Identify which cell holds the provided text, then report its [X, Y] central coordinate. 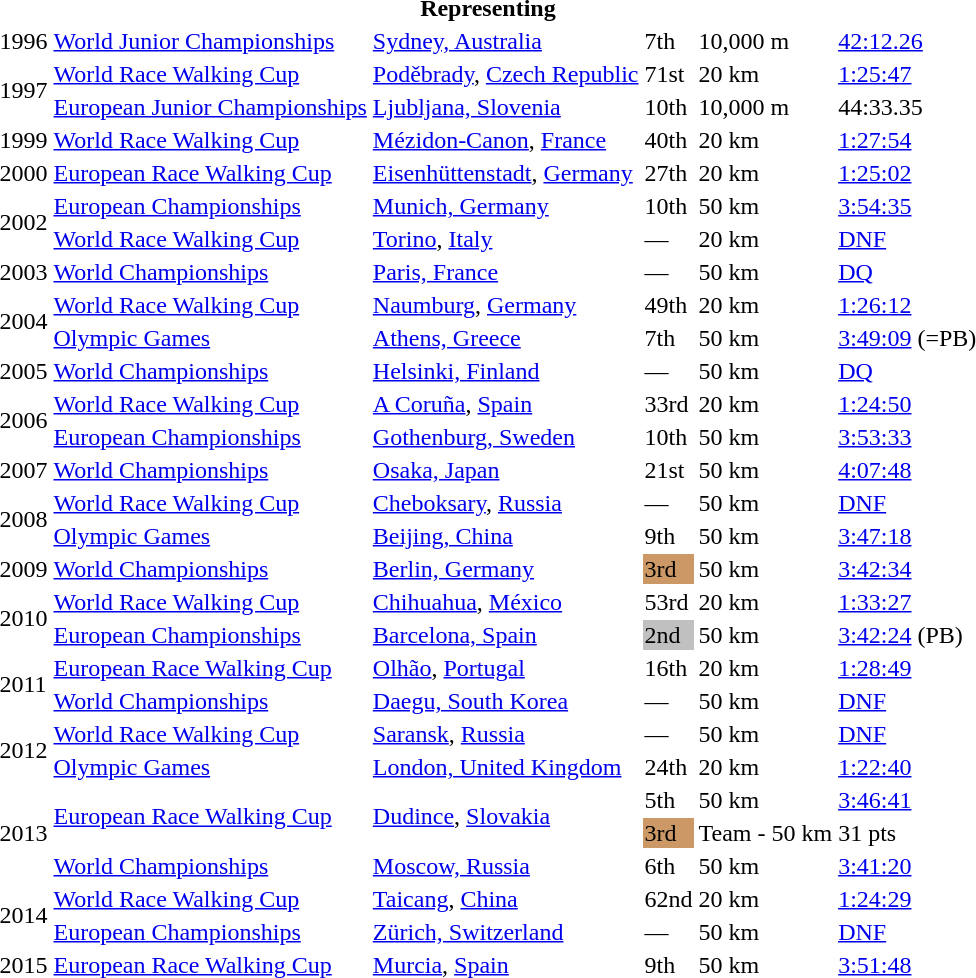
Olhão, Portugal [506, 668]
Sydney, Australia [506, 41]
A Coruña, Spain [506, 404]
Naumburg, Germany [506, 305]
Cheboksary, Russia [506, 503]
Chihuahua, México [506, 602]
Helsinki, Finland [506, 371]
53rd [668, 602]
40th [668, 140]
9th [668, 536]
Athens, Greece [506, 338]
Barcelona, Spain [506, 635]
Taicang, China [506, 899]
33rd [668, 404]
71st [668, 74]
Osaka, Japan [506, 470]
49th [668, 305]
Berlin, Germany [506, 569]
Dudince, Slovakia [506, 816]
Saransk, Russia [506, 734]
Moscow, Russia [506, 866]
62nd [668, 899]
Mézidon-Canon, France [506, 140]
Paris, France [506, 272]
Eisenhüttenstadt, Germany [506, 173]
Zürich, Switzerland [506, 932]
Beijing, China [506, 536]
Team - 50 km [766, 833]
Gothenburg, Sweden [506, 437]
24th [668, 767]
Ljubljana, Slovenia [506, 107]
16th [668, 668]
Poděbrady, Czech Republic [506, 74]
Munich, Germany [506, 206]
5th [668, 800]
Daegu, South Korea [506, 701]
6th [668, 866]
World Junior Championships [210, 41]
London, United Kingdom [506, 767]
European Junior Championships [210, 107]
Torino, Italy [506, 239]
21st [668, 470]
2nd [668, 635]
27th [668, 173]
